Locate the cell with the specified text and output its [x, y] center coordinate. 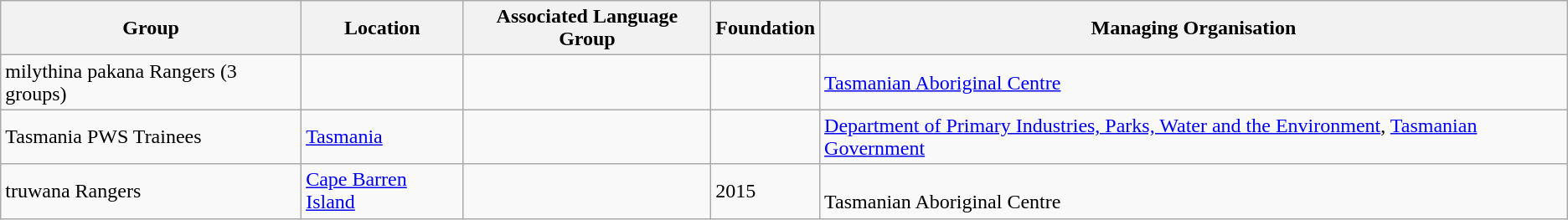
Tasmania PWS Trainees [151, 137]
Group [151, 28]
milythina pakana Rangers (3 groups) [151, 82]
Foundation [766, 28]
truwana Rangers [151, 191]
Department of Primary Industries, Parks, Water and the Environment, Tasmanian Government [1194, 137]
Managing Organisation [1194, 28]
Location [382, 28]
2015 [766, 191]
Associated Language Group [587, 28]
Cape Barren Island [382, 191]
Tasmania [382, 137]
